Scan for the cell matching the given text and deliver its (x, y) coordinate at center. 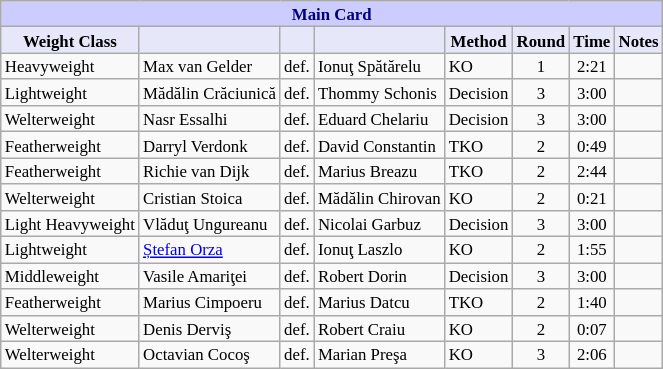
0:49 (592, 145)
Method (479, 40)
1 (542, 66)
Time (592, 40)
2:21 (592, 66)
Main Card (332, 14)
David Constantin (380, 145)
Ionuţ Laszlo (380, 250)
Weight Class (70, 40)
Nicolai Garbuz (380, 224)
Robert Craiu (380, 328)
Mădălin Crăciunică (210, 93)
Marian Preşa (380, 355)
Eduard Chelariu (380, 119)
Middleweight (70, 276)
1:40 (592, 302)
Notes (638, 40)
Round (542, 40)
Darryl Verdonk (210, 145)
Marius Cimpoeru (210, 302)
2:44 (592, 171)
Ștefan Orza (210, 250)
Thommy Schonis (380, 93)
Nasr Essalhi (210, 119)
Vasile Amariţei (210, 276)
Robert Dorin (380, 276)
Light Heavyweight (70, 224)
Vlăduţ Ungureanu (210, 224)
Ionuţ Spătărelu (380, 66)
Marius Breazu (380, 171)
1:55 (592, 250)
Max van Gelder (210, 66)
Octavian Cocoş (210, 355)
Richie van Dijk (210, 171)
Mădălin Chirovan (380, 197)
Denis Derviş (210, 328)
0:21 (592, 197)
2:06 (592, 355)
0:07 (592, 328)
Cristian Stoica (210, 197)
Heavyweight (70, 66)
Marius Datcu (380, 302)
